Output the [X, Y] coordinate of the center of the cell containing the given text.  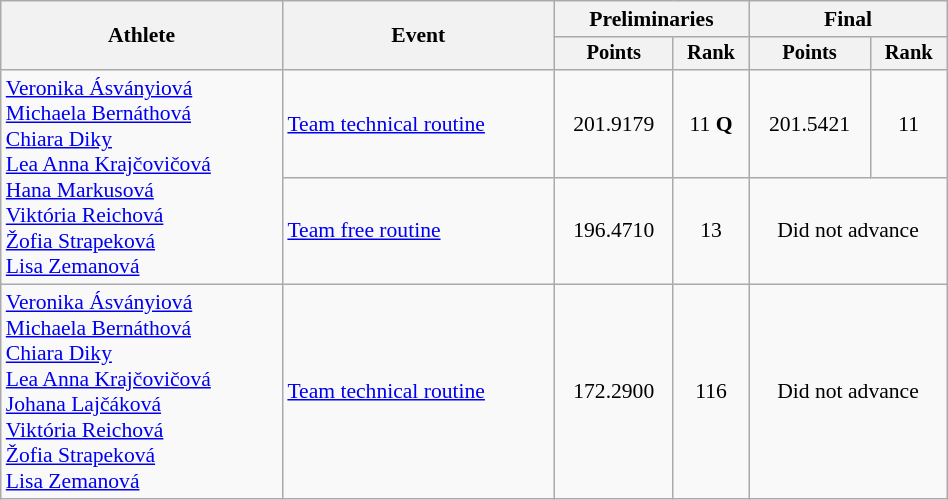
11 [908, 124]
Team free routine [418, 232]
201.5421 [810, 124]
Veronika ÁsványiováMichaela BernáthováChiara DikyLea Anna KrajčovičováJohana LajčákováViktória ReichováŽofia StrapekováLisa Zemanová [142, 392]
201.9179 [614, 124]
Final [848, 19]
116 [710, 392]
Event [418, 36]
172.2900 [614, 392]
Preliminaries [652, 19]
13 [710, 232]
Veronika ÁsványiováMichaela BernáthováChiara DikyLea Anna KrajčovičováHana MarkusováViktória ReichováŽofia StrapekováLisa Zemanová [142, 177]
11 Q [710, 124]
196.4710 [614, 232]
Athlete [142, 36]
